From the cell containing the given text, extract its center point as [x, y] coordinate. 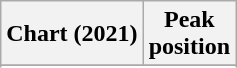
Peakposition [189, 34]
Chart (2021) [72, 34]
